Detect which cell encompasses the target text, then output its [X, Y] center coordinate. 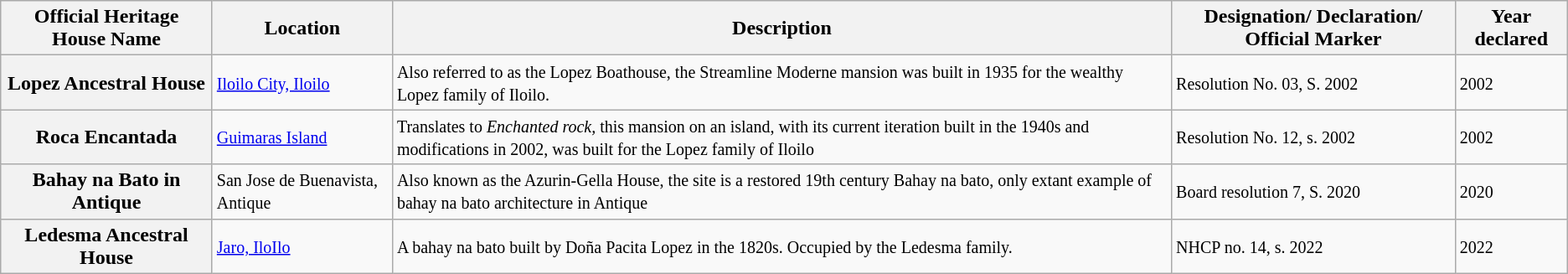
Also referred to as the Lopez Boathouse, the Streamline Moderne mansion was built in 1935 for the wealthy Lopez family of Iloilo. [781, 82]
Jaro, IloIlo [302, 246]
NHCP no. 14, s. 2022 [1313, 246]
Location [302, 28]
Resolution No. 03, S. 2002 [1313, 82]
Official Heritage House Name [107, 28]
Iloilo City, Iloilo [302, 82]
Roca Encantada [107, 137]
Guimaras Island [302, 137]
Also known as the Azurin-Gella House, the site is a restored 19th century Bahay na bato, only extant example of bahay na bato architecture in Antique [781, 191]
2022 [1511, 246]
Ledesma Ancestral House [107, 246]
San Jose de Buenavista, Antique [302, 191]
Bahay na Bato in Antique [107, 191]
Description [781, 28]
A bahay na bato built by Doña Pacita Lopez in the 1820s. Occupied by the Ledesma family. [781, 246]
Year declared [1511, 28]
Designation/ Declaration/ Official Marker [1313, 28]
2020 [1511, 191]
Lopez Ancestral House [107, 82]
Resolution No. 12, s. 2002 [1313, 137]
Board resolution 7, S. 2020 [1313, 191]
